Extract the [X, Y] coordinate from the center of the cell holding the provided text.  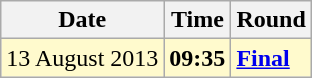
Round [271, 20]
09:35 [198, 58]
Time [198, 20]
Date [82, 20]
Final [271, 58]
13 August 2013 [82, 58]
